Output the (X, Y) coordinate of the center of the cell containing the given text.  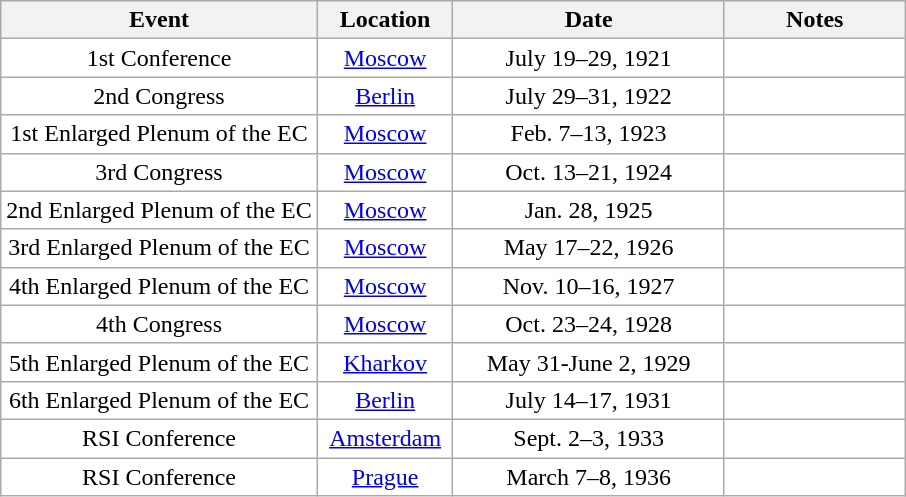
2nd Enlarged Plenum of the EC (160, 210)
May 31-June 2, 1929 (588, 362)
6th Enlarged Plenum of the EC (160, 400)
4th Congress (160, 324)
Date (588, 20)
Notes (814, 20)
Oct. 23–24, 1928 (588, 324)
May 17–22, 1926 (588, 248)
1st Enlarged Plenum of the EC (160, 134)
March 7–8, 1936 (588, 477)
Oct. 13–21, 1924 (588, 172)
Feb. 7–13, 1923 (588, 134)
July 14–17, 1931 (588, 400)
4th Enlarged Plenum of the EC (160, 286)
Kharkov (385, 362)
July 19–29, 1921 (588, 58)
Prague (385, 477)
Nov. 10–16, 1927 (588, 286)
Amsterdam (385, 438)
1st Conference (160, 58)
Event (160, 20)
3rd Congress (160, 172)
Sept. 2–3, 1933 (588, 438)
5th Enlarged Plenum of the EC (160, 362)
Location (385, 20)
Jan. 28, 1925 (588, 210)
2nd Congress (160, 96)
July 29–31, 1922 (588, 96)
3rd Enlarged Plenum of the EC (160, 248)
